Detect which cell encompasses the target text, then output its (X, Y) center coordinate. 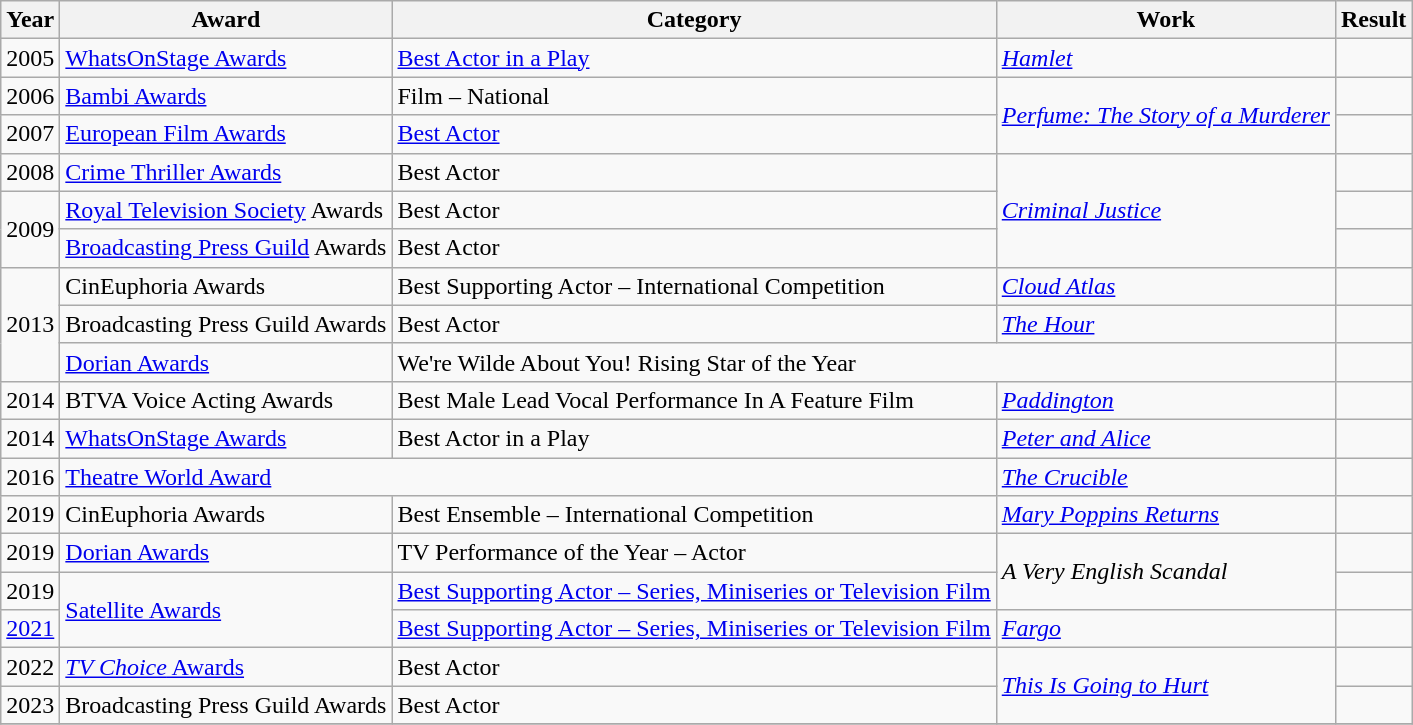
Perfume: The Story of a Murderer (1166, 115)
Satellite Awards (226, 610)
Work (1166, 20)
Paddington (1166, 400)
This Is Going to Hurt (1166, 686)
2022 (30, 667)
2007 (30, 134)
Theatre World Award (528, 477)
Crime Thriller Awards (226, 172)
We're Wilde About You! Rising Star of the Year (864, 362)
European Film Awards (226, 134)
Best Supporting Actor – International Competition (694, 286)
BTVA Voice Acting Awards (226, 400)
Bambi Awards (226, 96)
TV Choice Awards (226, 667)
Peter and Alice (1166, 438)
2006 (30, 96)
2008 (30, 172)
2005 (30, 58)
Award (226, 20)
2016 (30, 477)
The Hour (1166, 324)
A Very English Scandal (1166, 572)
2021 (30, 629)
Best Ensemble – International Competition (694, 515)
Category (694, 20)
Film – National (694, 96)
Royal Television Society Awards (226, 210)
Hamlet (1166, 58)
2023 (30, 705)
TV Performance of the Year – Actor (694, 553)
Result (1373, 20)
2009 (30, 229)
2013 (30, 324)
Mary Poppins Returns (1166, 515)
Best Male Lead Vocal Performance In A Feature Film (694, 400)
Fargo (1166, 629)
Cloud Atlas (1166, 286)
Criminal Justice (1166, 210)
The Crucible (1166, 477)
Year (30, 20)
